Search for the cell housing the specified text and yield its (X, Y) center coordinate. 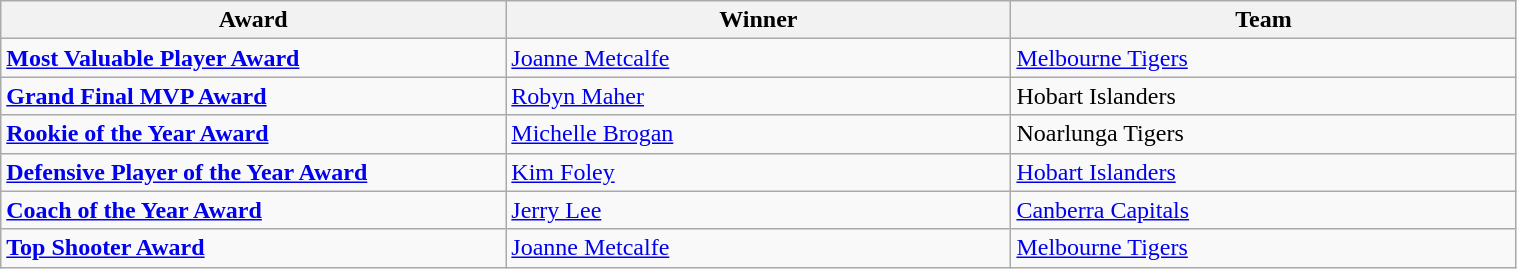
Award (254, 20)
Top Shooter Award (254, 248)
Michelle Brogan (758, 134)
Defensive Player of the Year Award (254, 172)
Jerry Lee (758, 210)
Rookie of the Year Award (254, 134)
Winner (758, 20)
Noarlunga Tigers (1264, 134)
Most Valuable Player Award (254, 58)
Team (1264, 20)
Robyn Maher (758, 96)
Grand Final MVP Award (254, 96)
Coach of the Year Award (254, 210)
Canberra Capitals (1264, 210)
Kim Foley (758, 172)
